Scan for the cell matching the given text and deliver its (X, Y) coordinate at center. 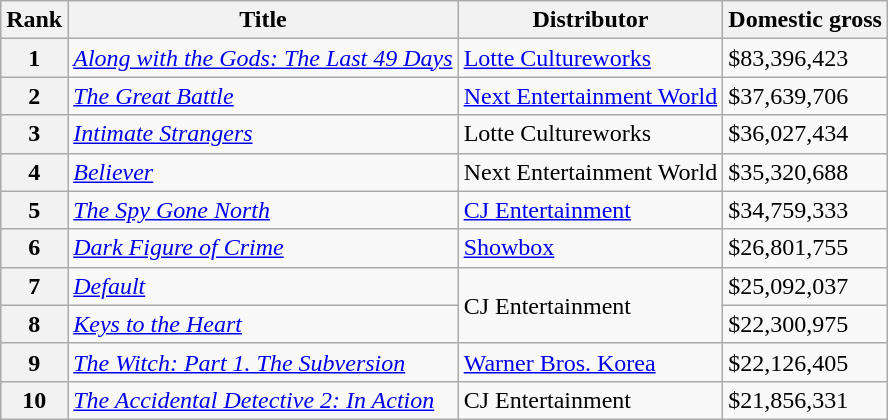
2 (34, 96)
Along with the Gods: The Last 49 Days (263, 58)
4 (34, 172)
$25,092,037 (806, 286)
9 (34, 362)
Showbox (590, 248)
The Spy Gone North (263, 210)
7 (34, 286)
8 (34, 324)
Keys to the Heart (263, 324)
$34,759,333 (806, 210)
$21,856,331 (806, 400)
$36,027,434 (806, 134)
3 (34, 134)
Distributor (590, 20)
Warner Bros. Korea (590, 362)
5 (34, 210)
The Accidental Detective 2: In Action (263, 400)
6 (34, 248)
The Great Battle (263, 96)
Dark Figure of Crime (263, 248)
Domestic gross (806, 20)
Default (263, 286)
$22,126,405 (806, 362)
10 (34, 400)
1 (34, 58)
The Witch: Part 1. The Subversion (263, 362)
Intimate Strangers (263, 134)
$26,801,755 (806, 248)
Title (263, 20)
Believer (263, 172)
$35,320,688 (806, 172)
$22,300,975 (806, 324)
Rank (34, 20)
$83,396,423 (806, 58)
$37,639,706 (806, 96)
